Identify which cell holds the provided text, then report its (x, y) central coordinate. 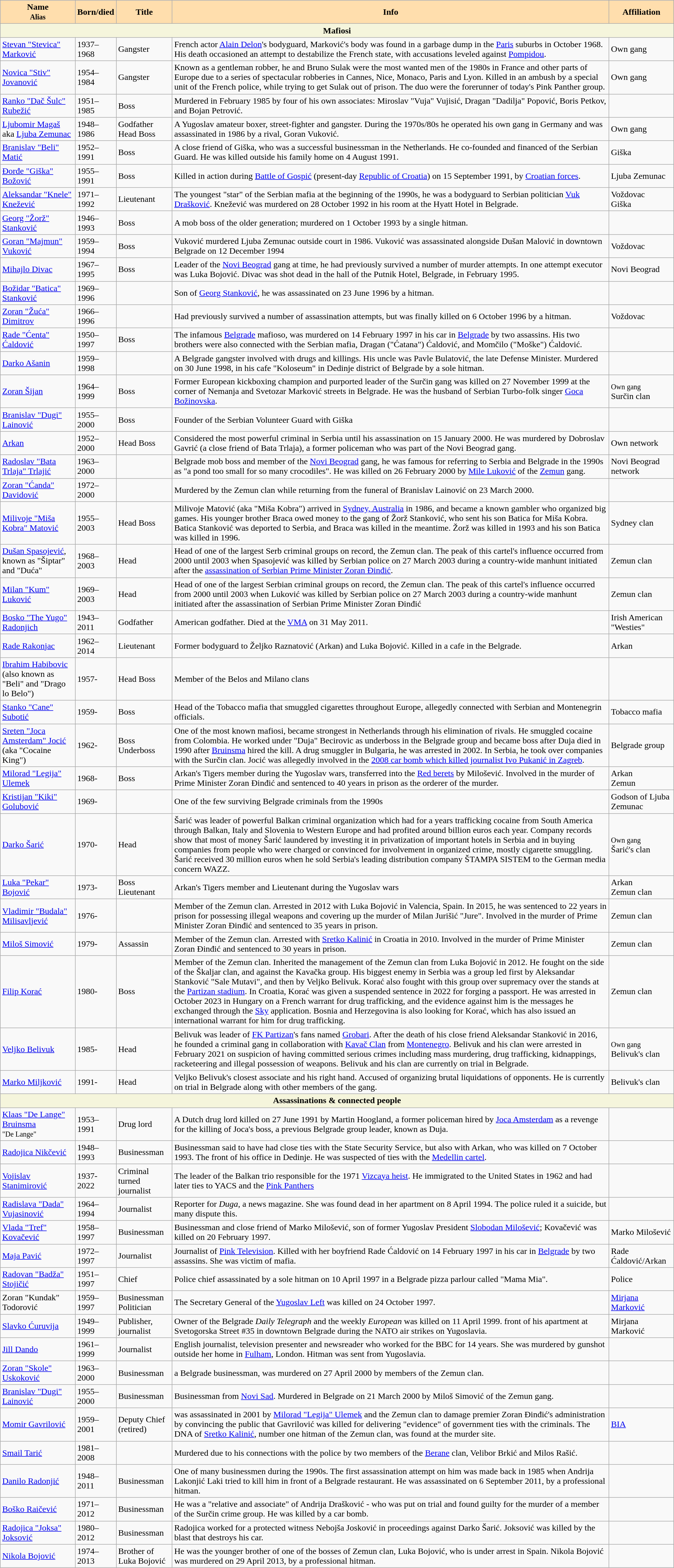
1972–2000 (96, 490)
ArkanZemun (642, 779)
1951–1985 (96, 106)
Đorđe "Giška" Božović (38, 176)
Affiliation (642, 12)
1969- (96, 802)
Radovan "Badža" Stojičić (38, 1279)
Stevan "Stevica" Marković (38, 49)
BossUnderboss (144, 746)
1958–1997 (96, 1232)
1959–1997 (96, 1302)
Criminal turned journalist (144, 1180)
Novi Beograd network (642, 466)
Sreten "Joca Amsterdam" Jocić (aka "Cocaine King") (38, 746)
Momir Gavrilović (38, 1424)
1964–1994 (96, 1209)
Godson of Ljuba Zemunac (642, 802)
1969–2003 (96, 594)
Sydney clan (642, 523)
Godfather (144, 622)
Bosko "The Yugo" Radonjich (38, 622)
Giška (642, 153)
American godfather. Died at the VMA on 31 May 2011. (390, 622)
Goran "Majmun" Vuković (38, 246)
Maja Pavić (38, 1256)
Drug lord (144, 1124)
1952–1991 (96, 153)
Killed in action during Battle of Gospić (present-day Republic of Croatia) on 15 September 1991, by Croatian forces. (390, 176)
Zoran "Kundak" Todorović (38, 1302)
1980- (96, 992)
Radojica "Joksa" Joksović (38, 1533)
1955–2003 (96, 523)
BusinessmanPolitician (144, 1302)
1964–1999 (96, 391)
NameAlias (38, 12)
A mob boss of the older generation; murdered on 1 October 1993 by a single hitman. (390, 222)
Zoran "Žuća" Dimitrov (38, 317)
One of the few surviving Belgrade criminals from the 1990s (390, 802)
1937–1968 (96, 49)
1955–1991 (96, 176)
Rade "Ćenta" Ćaldović (38, 340)
Radoslav "Bata Trlaja" Trlajić (38, 466)
Founder of the Serbian Volunteer Guard with Giška (390, 420)
1954–1984 (96, 77)
1981–2008 (96, 1453)
1962–2014 (96, 645)
1968–2003 (96, 561)
1952–2000 (96, 443)
Jill Dando (38, 1349)
Reporter for Duga, a news magazine. She was found dead in her apartment on 8 April 1994. The police ruled it a suicide, but many dispute this. (390, 1209)
Kristijan "Kiki" Golubović (38, 802)
a Belgrade businessman, was murdered on 27 April 2000 by members of the Zemun clan. (390, 1373)
Stanko "Cane" Subotić (38, 712)
Mafiosi (337, 31)
1951–1997 (96, 1279)
Klaas "De Lange" Bruinsma"De Lange" (38, 1124)
Brother of Luka Bojović (144, 1556)
Dušan Spasojević, known as "Šiptar" and "Duća" (38, 561)
Vojislav Stanimirović (38, 1180)
1967–1995 (96, 269)
Novi Beograd (642, 269)
1946–1993 (96, 222)
1976- (96, 916)
Smail Tarić (38, 1453)
Branislav "Beli" Matić (38, 153)
Own gang Surčin clan (642, 391)
Ibrahim Habibovic (also known as "Beli" and "Drago lo Belo") (38, 679)
Rade Ćaldović/Arkan (642, 1256)
Ljubomir Magaš aka Ljuba Zemunac (38, 129)
1950–1997 (96, 340)
1959–2001 (96, 1424)
Born/died (96, 12)
Radislava "Dada" Vujasinović (38, 1209)
Own gangBelivuk's clan (642, 1049)
Title (144, 12)
1962- (96, 746)
Luka "Pekar" Bojović (38, 887)
1979- (96, 944)
1974–2013 (96, 1556)
1969–1996 (96, 293)
1971–2012 (96, 1509)
ArkanZemun clan (642, 887)
1937-2022 (96, 1180)
Murdered by the Zemun clan while returning from the funeral of Branislav Lainović on 23 March 2000. (390, 490)
Darko Šarić (38, 845)
Own gangŠarić's clan (642, 845)
1972–1997 (96, 1256)
VoždovacGiška (642, 199)
1959- (96, 712)
Member of the Belos and Milano clans (390, 679)
1985- (96, 1049)
Vlada "Tref" Kovačević (38, 1232)
Danilo Radonjić (38, 1481)
Police chief assassinated by a sole hitman on 10 April 1997 in a Belgrade pizza parlour called "Mama Mia". (390, 1279)
Novica "Stiv" Jovanović (38, 77)
Ranko "Dač Šulc" Rubežić (38, 106)
Milorad "Legija" Ulemek (38, 779)
Nikola Bojović (38, 1556)
Info (390, 12)
Radojica Nikčević (38, 1152)
1961–1999 (96, 1349)
1943–2011 (96, 622)
Marko Milošević (642, 1232)
Filip Korać (38, 992)
Georg "Žorž" Stanković (38, 222)
Vladimir "Budala" Milisavljević (38, 916)
Belgrade group (642, 746)
Božidar "Batica" Stanković (38, 293)
Arkan's Tigers member and Lieutenant during the Yugoslav wars (390, 887)
1959–1998 (96, 363)
Assassin (144, 944)
Businessman from Novi Sad. Murdered in Belgrade on 21 March 2000 by Miloš Simović of the Zemun gang. (390, 1396)
Chief (144, 1279)
1948–1993 (96, 1152)
Murdered in February 1985 by four of his own associates: Miroslav "Vuja" Vujisić, Dragan "Dadilja" Popović, Boris Petkov, and Bojan Petrović. (390, 106)
Slavko Ćuruvija (38, 1326)
1970- (96, 845)
The Secretary General of the Yugoslav Left was killed on 24 October 1997. (390, 1302)
Head of the Tobacco mafia that smuggled cigarettes throughout Europe, allegedly connected with Serbian and Montenegrin officials. (390, 712)
Businessman and close friend of Marko Milošević, son of former Yugoslav President Slobodan Milošević; Kovačević was killed on 20 February 1997. (390, 1232)
1957- (96, 679)
Zoran "Skole" Uskoković (38, 1373)
Miloš Simović (38, 944)
Marko Miljković (38, 1082)
Godfather Head Boss (144, 129)
1949–1999 (96, 1326)
Rade Rakonjac (38, 645)
Milivoje "Miša Kobra" Matović (38, 523)
Former bodyguard to Željko Raznatović (Arkan) and Luka Bojović. Killed in a cafe in the Belgrade. (390, 645)
Radojica worked for a protected witness Nebojša Josković in proceedings against Darko Šarić. Joksović was killed by the blast that destroys his car. (390, 1533)
1948–1986 (96, 129)
1959–1994 (96, 246)
Murdered due to his connections with the police by two members of the Berane clan, Velibor Brkić and Milos Rašić. (390, 1453)
Irish American "Westies" (642, 622)
Vuković murdered Ljuba Zemunac outside court in 1986. Vuković was assassinated alongside Dušan Malović in downtown Belgrade on 12 December 1994 (390, 246)
Zoran Šijan (38, 391)
Veljko Belivuk (38, 1049)
1980–2012 (96, 1533)
Mihajlo Divac (38, 269)
Police (642, 1279)
1973- (96, 887)
Darko Ašanin (38, 363)
1971–1992 (96, 199)
Ljuba Zemunac (642, 176)
Had previously survived a number of assassination attempts, but was finally killed on 6 October 1996 by a hitman. (390, 317)
Boško Raičević (38, 1509)
Assassinations & connected people (337, 1101)
Deputy Chief (retired) (144, 1424)
Boss Lieutenant (144, 887)
1968- (96, 779)
Son of Georg Stanković, he was assassinated on 23 June 1996 by a hitman. (390, 293)
Milan "Kum" Luković (38, 594)
BIA (642, 1424)
Own network (642, 443)
1953–1991 (96, 1124)
Belivuk's clan (642, 1082)
Zoran "Ćanda" Davidović (38, 490)
Publisher, journalist (144, 1326)
1966–1996 (96, 317)
1948–2011 (96, 1481)
Tobacco mafia (642, 712)
Aleksandar "Knele" Knežević (38, 199)
1991- (96, 1082)
